Find where the given text appears and provide that cell's center as [X, Y] coordinate. 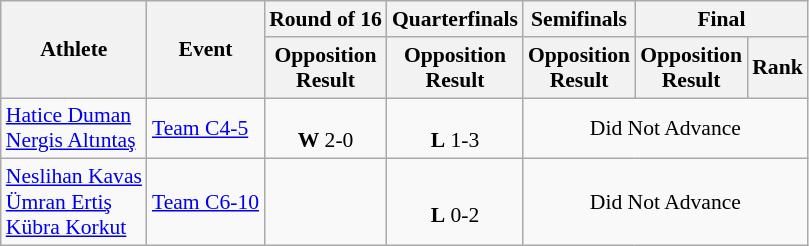
Semifinals [579, 19]
Quarterfinals [455, 19]
L 0-2 [455, 202]
Round of 16 [326, 19]
Neslihan KavasÜmran ErtişKübra Korkut [74, 202]
Team C4-5 [206, 128]
L 1-3 [455, 128]
Event [206, 50]
Athlete [74, 50]
Hatice DumanNergis Altıntaş [74, 128]
W 2-0 [326, 128]
Rank [778, 68]
Team C6-10 [206, 202]
Final [722, 19]
